Find where the given text appears and provide that cell's center as (x, y) coordinate. 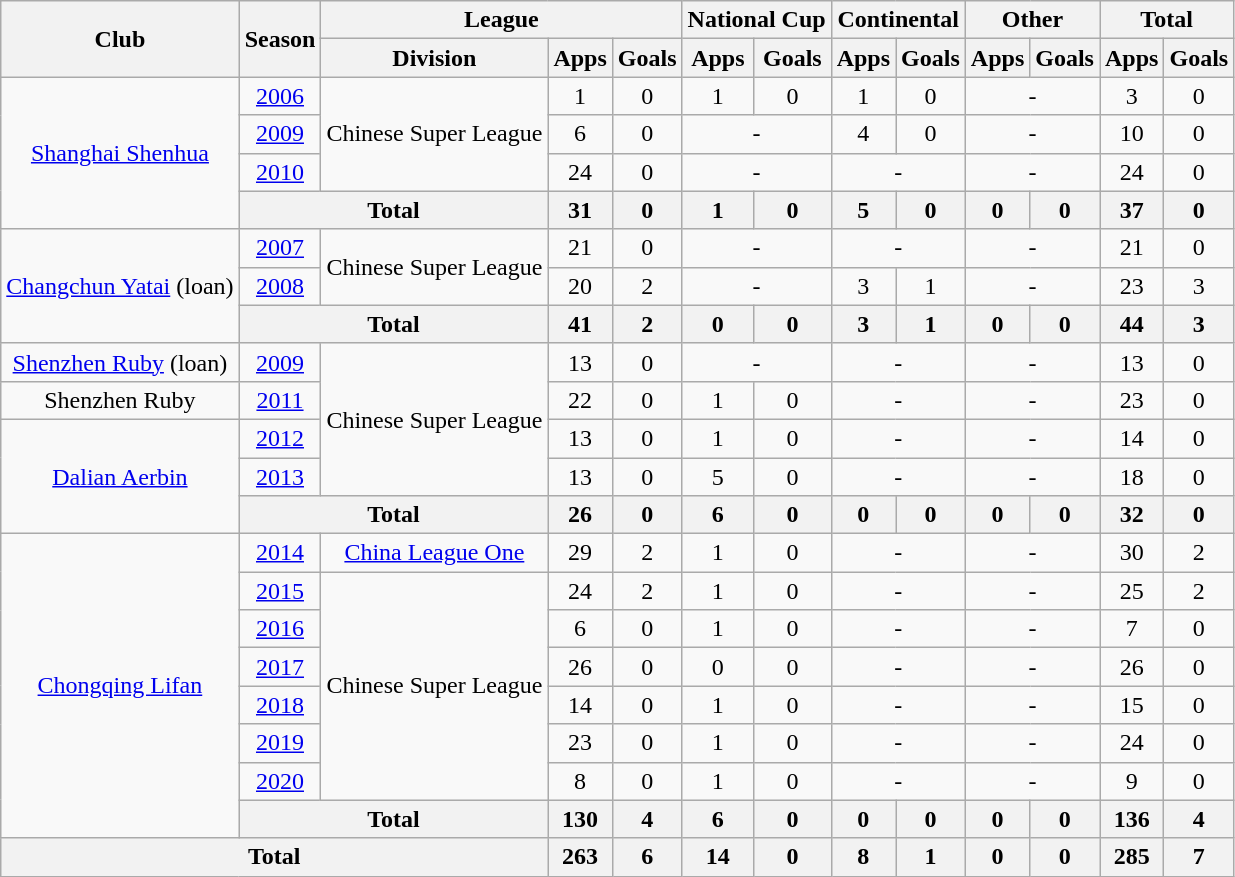
Club (120, 39)
League (502, 20)
Shenzhen Ruby (120, 400)
Season (280, 39)
Shenzhen Ruby (loan) (120, 362)
37 (1132, 210)
30 (1132, 553)
Shanghai Shenhua (120, 153)
9 (1132, 781)
2010 (280, 172)
2011 (280, 400)
29 (580, 553)
31 (580, 210)
20 (580, 286)
41 (580, 324)
44 (1132, 324)
2007 (280, 248)
2015 (280, 591)
2014 (280, 553)
2013 (280, 477)
136 (1132, 819)
2008 (280, 286)
2017 (280, 667)
130 (580, 819)
32 (1132, 515)
Division (434, 58)
National Cup (756, 20)
25 (1132, 591)
Chongqing Lifan (120, 686)
22 (580, 400)
Changchun Yatai (loan) (120, 286)
China League One (434, 553)
Other (1032, 20)
2016 (280, 629)
15 (1132, 705)
2006 (280, 96)
Dalian Aerbin (120, 476)
2018 (280, 705)
263 (580, 857)
2020 (280, 781)
Continental (898, 20)
18 (1132, 477)
2012 (280, 438)
285 (1132, 857)
10 (1132, 134)
2019 (280, 743)
